Search for the cell housing the specified text and yield its (X, Y) center coordinate. 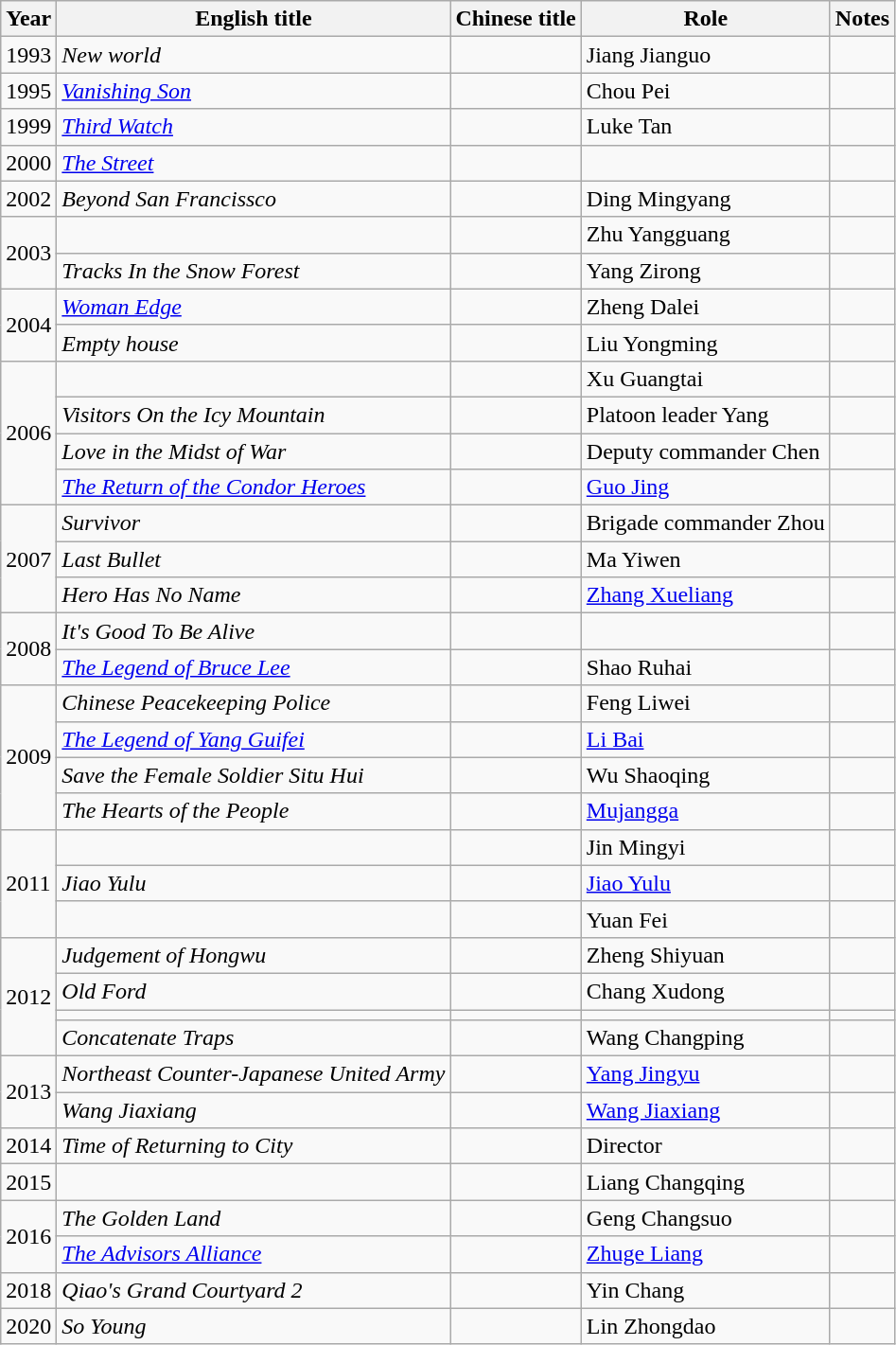
Tracks In the Snow Forest (254, 271)
Liang Changqing (706, 1182)
Yang Zirong (706, 271)
Old Ford (254, 991)
1993 (28, 55)
Love in the Midst of War (254, 451)
Qiao's Grand Courtyard 2 (254, 1290)
2011 (28, 883)
Feng Liwei (706, 703)
Jin Mingyi (706, 847)
Zheng Shiyuan (706, 955)
Yuan Fei (706, 919)
English title (254, 19)
Geng Changsuo (706, 1218)
Wu Shaoqing (706, 775)
2014 (28, 1146)
The Advisors Alliance (254, 1254)
Northeast Counter-Japanese United Army (254, 1074)
Woman Edge (254, 307)
Hero Has No Name (254, 595)
Lin Zhongdao (706, 1326)
Survivor (254, 523)
1995 (28, 91)
The Hearts of the People (254, 811)
2020 (28, 1326)
Li Bai (706, 739)
Concatenate Traps (254, 1038)
Jiang Jianguo (706, 55)
Shao Ruhai (706, 667)
2016 (28, 1236)
Luke Tan (706, 127)
Judgement of Hongwu (254, 955)
2007 (28, 559)
2006 (28, 433)
Chinese title (516, 19)
2015 (28, 1182)
Mujangga (706, 811)
Zheng Dalei (706, 307)
The Golden Land (254, 1218)
Third Watch (254, 127)
Zhu Yangguang (706, 235)
Chou Pei (706, 91)
Platoon leader Yang (706, 415)
Ma Yiwen (706, 559)
Zhang Xueliang (706, 595)
Empty house (254, 343)
Notes (862, 19)
2004 (28, 325)
Save the Female Soldier Situ Hui (254, 775)
Beyond San Francissco (254, 199)
2000 (28, 163)
Chang Xudong (706, 991)
Last Bullet (254, 559)
The Return of the Condor Heroes (254, 487)
Yang Jingyu (706, 1074)
Liu Yongming (706, 343)
Wang Changping (706, 1038)
2013 (28, 1092)
Role (706, 19)
New world (254, 55)
Year (28, 19)
Time of Returning to City (254, 1146)
Chinese Peacekeeping Police (254, 703)
Guo Jing (706, 487)
2008 (28, 649)
Deputy commander Chen (706, 451)
So Young (254, 1326)
Xu Guangtai (706, 379)
Visitors On the Icy Mountain (254, 415)
The Street (254, 163)
Director (706, 1146)
2003 (28, 253)
Vanishing Son (254, 91)
Brigade commander Zhou (706, 523)
1999 (28, 127)
Ding Mingyang (706, 199)
2012 (28, 996)
2018 (28, 1290)
Yin Chang (706, 1290)
The Legend of Bruce Lee (254, 667)
2009 (28, 757)
Zhuge Liang (706, 1254)
The Legend of Yang Guifei (254, 739)
2002 (28, 199)
It's Good To Be Alive (254, 631)
